Locate the cell with the specified text and output its (X, Y) center coordinate. 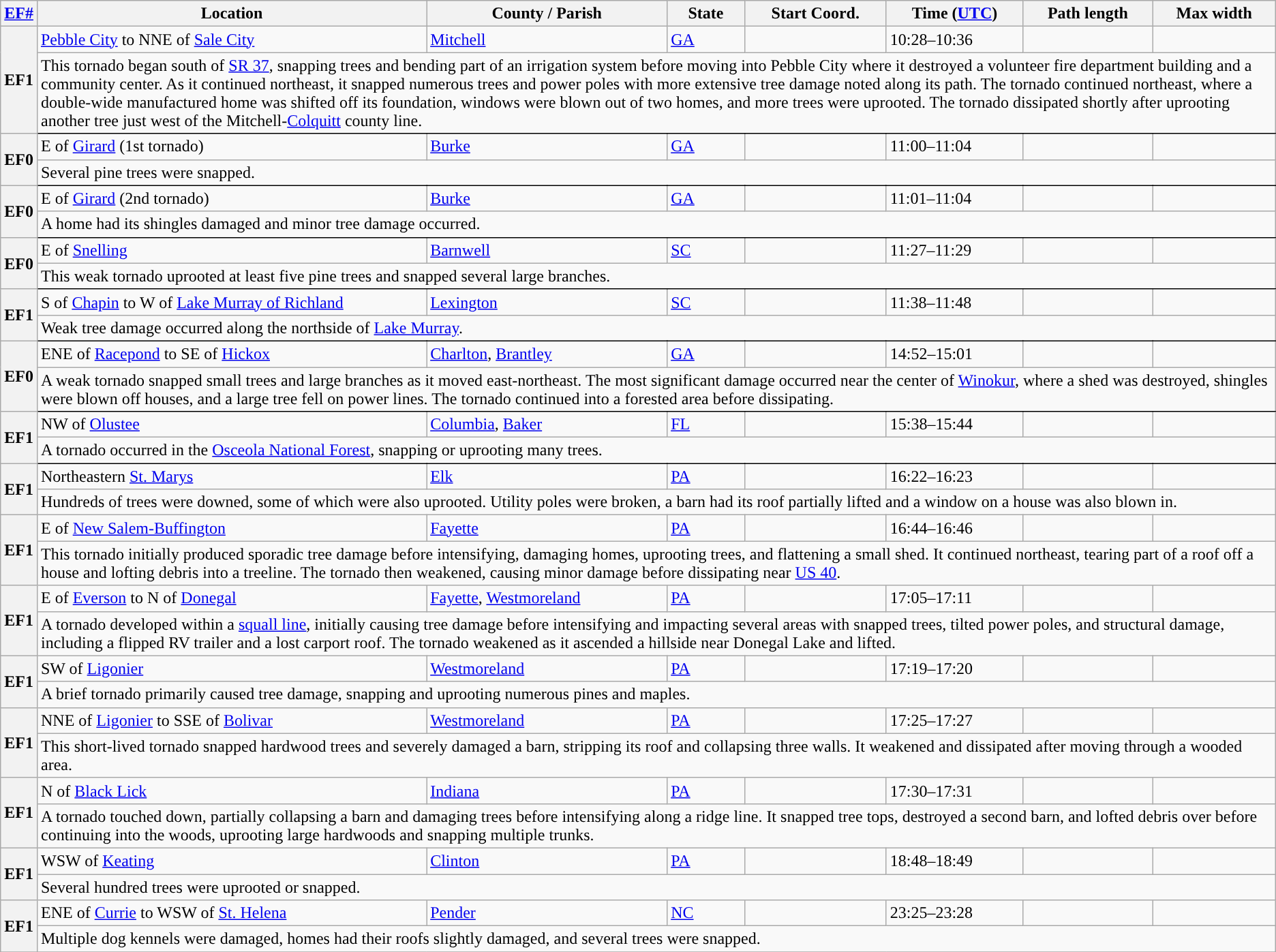
11:01–11:04 (954, 198)
Fayette (547, 528)
E of Girard (2nd tornado) (232, 198)
EF# (19, 14)
S of Chapin to W of Lake Murray of Richland (232, 302)
E of Girard (1st tornado) (232, 147)
This weak tornado uprooted at least five pine trees and snapped several large branches. (656, 276)
14:52–15:01 (954, 354)
Pebble City to NNE of Sale City (232, 40)
A home had its shingles damaged and minor tree damage occurred. (656, 224)
17:05–17:11 (954, 598)
11:00–11:04 (954, 147)
11:38–11:48 (954, 302)
Fayette, Westmoreland (547, 598)
17:30–17:31 (954, 790)
County / Parish (547, 14)
Path length (1088, 14)
Several hundred trees were uprooted or snapped. (656, 887)
Pender (547, 913)
Mitchell (547, 40)
Elk (547, 476)
E of Everson to N of Donegal (232, 598)
15:38–15:44 (954, 425)
10:28–10:36 (954, 40)
Charlton, Brantley (547, 354)
A brief tornado primarily caused tree damage, snapping and uprooting numerous pines and maples. (656, 694)
16:44–16:46 (954, 528)
Weak tree damage occurred along the northside of Lake Murray. (656, 328)
Time (UTC) (954, 14)
N of Black Lick (232, 790)
Multiple dog kennels were damaged, homes had their roofs slightly damaged, and several trees were snapped. (656, 939)
E of New Salem-Buffington (232, 528)
A tornado occurred in the Osceola National Forest, snapping or uprooting many trees. (656, 450)
Location (232, 14)
Barnwell (547, 250)
Columbia, Baker (547, 425)
11:27–11:29 (954, 250)
SW of Ligonier (232, 669)
NNE of Ligonier to SSE of Bolivar (232, 720)
E of Snelling (232, 250)
WSW of Keating (232, 861)
Max width (1214, 14)
ENE of Currie to WSW of St. Helena (232, 913)
23:25–23:28 (954, 913)
ENE of Racepond to SE of Hickox (232, 354)
Start Coord. (815, 14)
FL (706, 425)
16:22–16:23 (954, 476)
NW of Olustee (232, 425)
18:48–18:49 (954, 861)
Northeastern St. Marys (232, 476)
Lexington (547, 302)
Several pine trees were snapped. (656, 172)
17:25–17:27 (954, 720)
Clinton (547, 861)
17:19–17:20 (954, 669)
Indiana (547, 790)
NC (706, 913)
State (706, 14)
